Extract the (x, y) coordinate from the center of the cell holding the provided text.  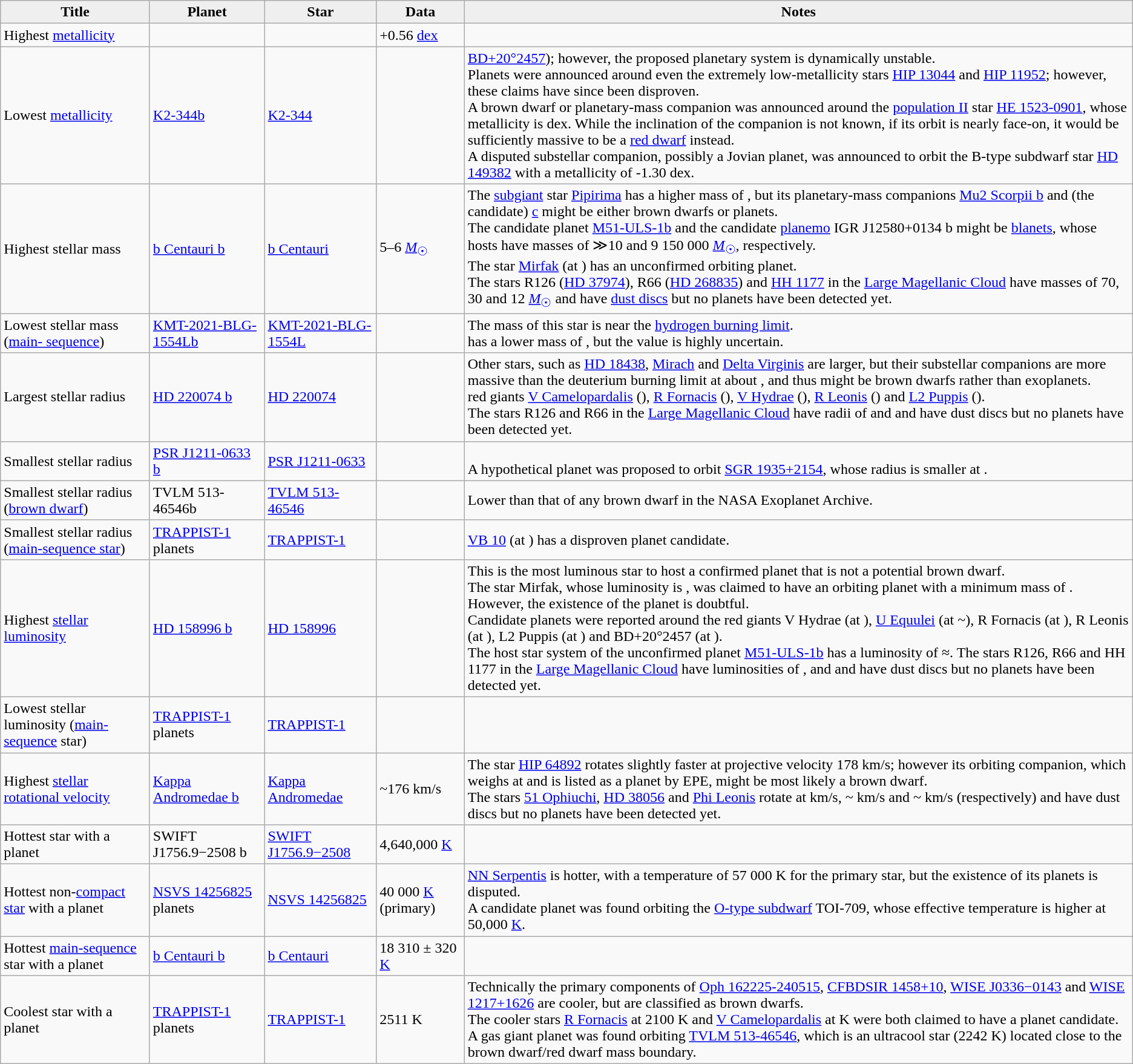
4,640,000 K (420, 845)
A hypothetical planet was proposed to orbit SGR 1935+2154, whose radius is smaller at . (798, 461)
Highest stellar mass (75, 249)
Hottest non-compact star with a planet (75, 901)
The mass of this star is near the hydrogen burning limit. has a lower mass of , but the value is highly uncertain. (798, 333)
TVLM 513-46546b (207, 500)
Lowest stellar luminosity (main-sequence star) (75, 724)
Hottest main-sequence star with a planet (75, 956)
Coolest star with a planet (75, 1020)
Title (75, 12)
HD 158996 b (207, 628)
Kappa Andromedae b (207, 789)
K2-344b (207, 115)
Largest stellar radius (75, 397)
Smallest stellar radius (main-sequence star) (75, 540)
+0.56 dex (420, 35)
Data (420, 12)
HD 220074 (321, 397)
KMT-2021-BLG-1554Lb (207, 333)
NSVS 14256825 (321, 901)
Smallest stellar radius (brown dwarf) (75, 500)
Highest metallicity (75, 35)
SWIFT J1756.9−2508 (321, 845)
Notes (798, 12)
K2-344 (321, 115)
5–6 M☉ (420, 249)
Lowest metallicity (75, 115)
Smallest stellar radius (75, 461)
HD 158996 (321, 628)
Lower than that of any brown dwarf in the NASA Exoplanet Archive. (798, 500)
Lowest stellar mass (main- sequence) (75, 333)
PSR J1211-0633 (321, 461)
PSR J1211-0633 b (207, 461)
VB 10 (at ) has a disproven planet candidate. (798, 540)
TVLM 513-46546 (321, 500)
Highest stellar rotational velocity (75, 789)
~176 km/s (420, 789)
Planet (207, 12)
Highest stellar luminosity (75, 628)
18 310 ± 320 K (420, 956)
KMT-2021-BLG-1554L (321, 333)
40 000 K (primary) (420, 901)
Star (321, 12)
Hottest star with a planet (75, 845)
NSVS 14256825 planets (207, 901)
Kappa Andromedae (321, 789)
SWIFT J1756.9−2508 b (207, 845)
HD 220074 b (207, 397)
2511 K (420, 1020)
